Provide the (X, Y) coordinate of the cell's center where the given text is located.  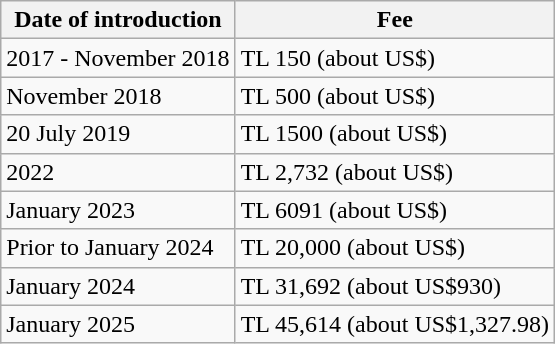
TL 1500 (about US$) (394, 134)
TL 20,000 (about US$) (394, 248)
TL 6091 (about US$) (394, 210)
2022 (118, 172)
Prior to January 2024 (118, 248)
Fee (394, 20)
Date of introduction (118, 20)
January 2023 (118, 210)
January 2024 (118, 286)
November 2018 (118, 96)
TL 31,692 (about US$930) (394, 286)
TL 150 (about US$) (394, 58)
TL 45,614 (about US$1,327.98) (394, 324)
January 2025 (118, 324)
2017 - November 2018 (118, 58)
TL 500 (about US$) (394, 96)
TL 2,732 (about US$) (394, 172)
20 July 2019 (118, 134)
